Detect which cell encompasses the target text, then output its [X, Y] center coordinate. 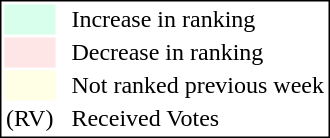
Not ranked previous week [198, 85]
Increase in ranking [198, 19]
(RV) [29, 119]
Received Votes [198, 119]
Decrease in ranking [198, 53]
